Search for the cell housing the specified text and yield its (x, y) center coordinate. 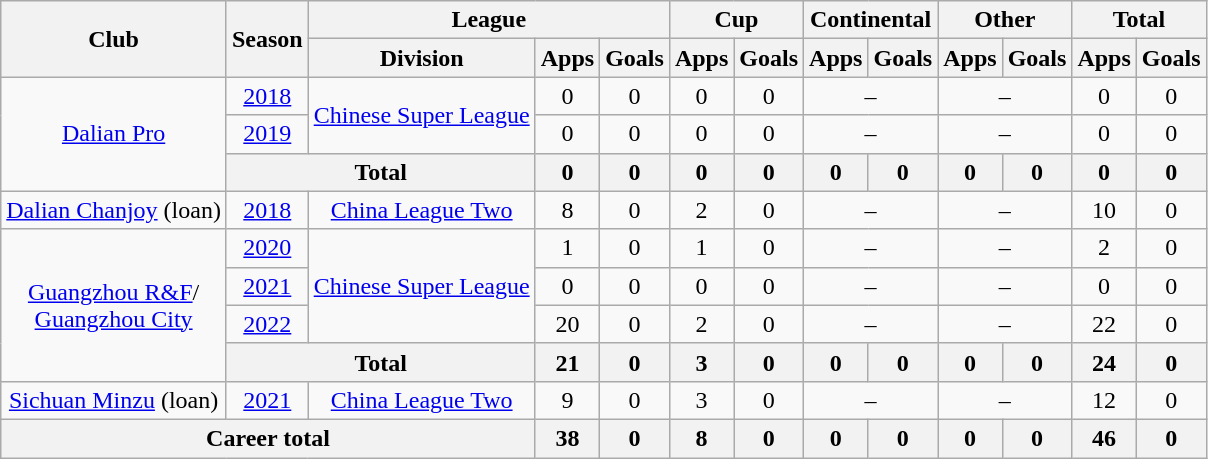
Division (422, 58)
Season (267, 39)
Dalian Pro (114, 134)
10 (1104, 210)
League (488, 20)
Cup (736, 20)
Dalian Chanjoy (loan) (114, 210)
2019 (267, 134)
12 (1104, 400)
Guangzhou R&F/ Guangzhou City (114, 305)
22 (1104, 324)
24 (1104, 362)
2022 (267, 324)
9 (567, 400)
Continental (871, 20)
21 (567, 362)
Club (114, 39)
38 (567, 438)
Other (1005, 20)
46 (1104, 438)
Sichuan Minzu (loan) (114, 400)
20 (567, 324)
Career total (268, 438)
2020 (267, 248)
